Return the (x, y) coordinate for the center point of the cell that contains the specified text.  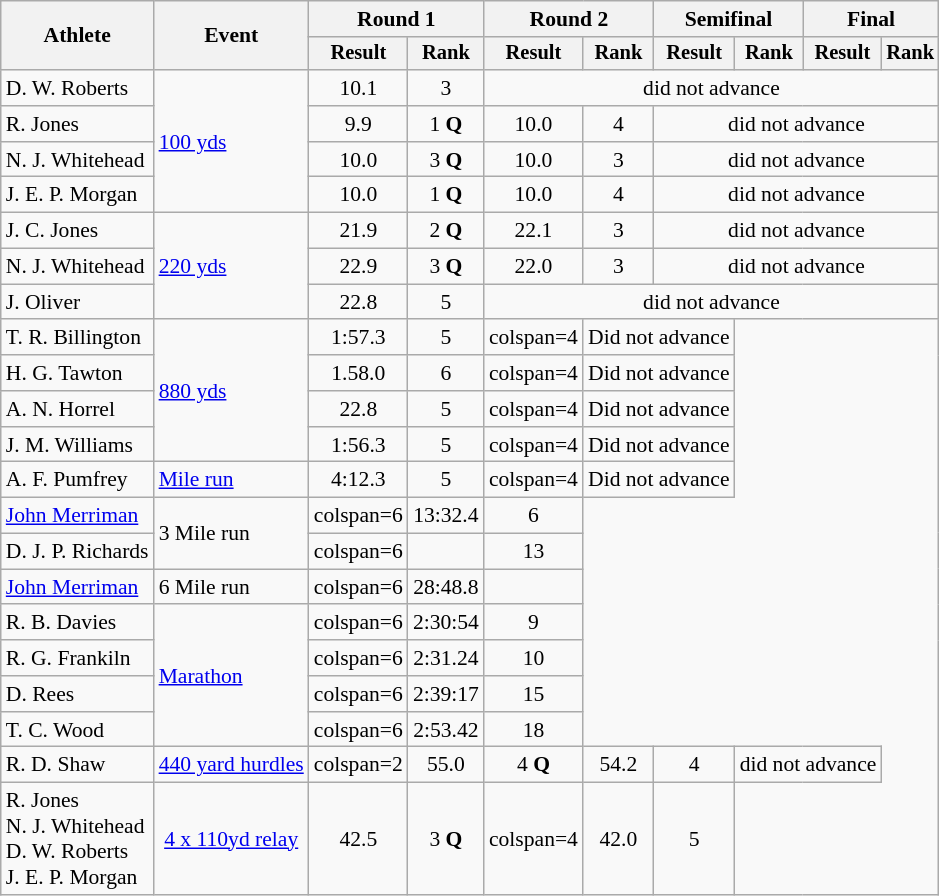
28:48.8 (446, 587)
R. B. Davies (78, 623)
42.5 (358, 839)
9 (534, 623)
21.9 (358, 231)
Round 2 (569, 19)
R. Jones (78, 124)
100 yds (232, 141)
42.0 (618, 839)
R. G. Frankiln (78, 658)
A. N. Horrel (78, 409)
A. F. Pumfrey (78, 480)
R. D. Shaw (78, 765)
Round 1 (396, 19)
22.9 (358, 267)
T. C. Wood (78, 730)
4:12.3 (358, 480)
Final (871, 19)
4 Q (534, 765)
13:32.4 (446, 516)
1:57.3 (358, 338)
4 x 110yd relay (232, 839)
T. R. Billington (78, 338)
3 Mile run (232, 534)
6 Mile run (232, 587)
13 (534, 552)
H. G. Tawton (78, 373)
22.1 (534, 231)
J. M. Williams (78, 445)
18 (534, 730)
2:53.42 (446, 730)
D. Rees (78, 694)
15 (534, 694)
Semifinal (728, 19)
colspan=2 (358, 765)
10 (534, 658)
220 yds (232, 266)
D. W. Roberts (78, 88)
1:56.3 (358, 445)
D. J. P. Richards (78, 552)
J. Oliver (78, 302)
Event (232, 36)
9.9 (358, 124)
2:39:17 (446, 694)
2:31.24 (446, 658)
54.2 (618, 765)
Athlete (78, 36)
880 yds (232, 391)
Mile run (232, 480)
J. E. P. Morgan (78, 195)
R. JonesN. J. WhiteheadD. W. RobertsJ. E. P. Morgan (78, 839)
2:30:54 (446, 623)
2 Q (446, 231)
J. C. Jones (78, 231)
55.0 (446, 765)
440 yard hurdles (232, 765)
22.0 (534, 267)
10.1 (358, 88)
1.58.0 (358, 373)
Marathon (232, 676)
